Find where the given text appears and provide that cell's center as (X, Y) coordinate. 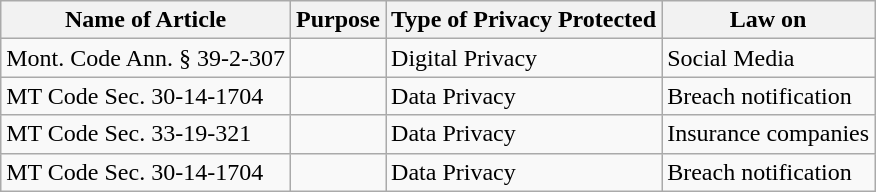
Mont. Code Ann. § 39-2-307 (146, 58)
Insurance companies (768, 134)
Social Media (768, 58)
Digital Privacy (524, 58)
Type of Privacy Protected (524, 20)
Law on (768, 20)
Purpose (338, 20)
Name of Article (146, 20)
MT Code Sec. 33-19-321 (146, 134)
